Search for the cell housing the specified text and yield its [x, y] center coordinate. 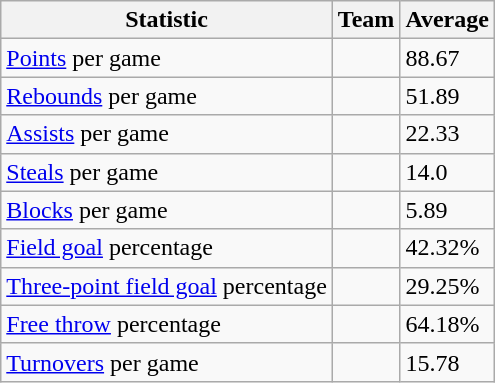
Turnovers per game [167, 362]
15.78 [448, 362]
Assists per game [167, 134]
51.89 [448, 96]
Free throw percentage [167, 324]
Three-point field goal percentage [167, 286]
Statistic [167, 20]
22.33 [448, 134]
64.18% [448, 324]
Field goal percentage [167, 248]
29.25% [448, 286]
14.0 [448, 172]
88.67 [448, 58]
42.32% [448, 248]
Points per game [167, 58]
5.89 [448, 210]
Rebounds per game [167, 96]
Blocks per game [167, 210]
Average [448, 20]
Steals per game [167, 172]
Team [366, 20]
